Provide the (X, Y) coordinate of the cell's center where the given text is located.  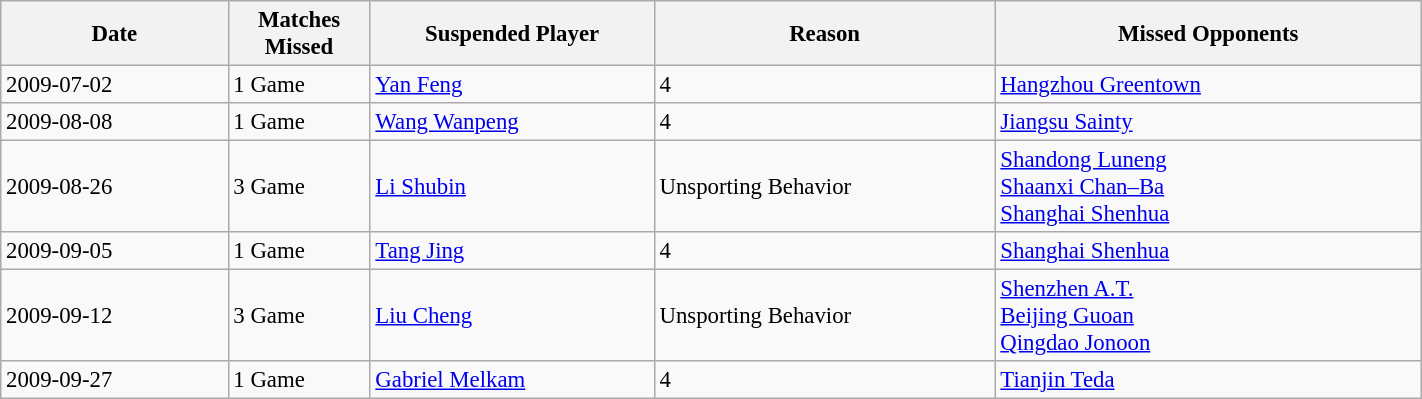
Reason (824, 34)
Yan Feng (512, 85)
2009-09-05 (114, 251)
Shenzhen A.T.Beijing GuoanQingdao Jonoon (1208, 316)
Li Shubin (512, 187)
2009-09-12 (114, 316)
Suspended Player (512, 34)
Tang Jing (512, 251)
Wang Wanpeng (512, 122)
2009-08-08 (114, 122)
Shanghai Shenhua (1208, 251)
Matches Missed (299, 34)
Hangzhou Greentown (1208, 85)
Missed Opponents (1208, 34)
Date (114, 34)
2009-08-26 (114, 187)
Jiangsu Sainty (1208, 122)
2009-07-02 (114, 85)
Shandong LunengShaanxi Chan–BaShanghai Shenhua (1208, 187)
Liu Cheng (512, 316)
